Pinpoint the cell where the given text exists, returning its [X, Y] midpoint coordinate. 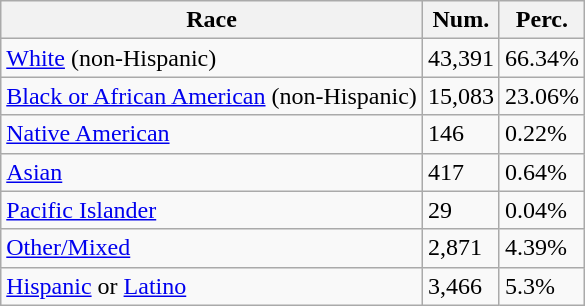
5.3% [542, 286]
Native American [212, 134]
29 [460, 210]
0.64% [542, 172]
Num. [460, 20]
15,083 [460, 96]
417 [460, 172]
Black or African American (non-Hispanic) [212, 96]
Perc. [542, 20]
Hispanic or Latino [212, 286]
43,391 [460, 58]
4.39% [542, 248]
Race [212, 20]
Other/Mixed [212, 248]
Pacific Islander [212, 210]
146 [460, 134]
23.06% [542, 96]
White (non-Hispanic) [212, 58]
3,466 [460, 286]
66.34% [542, 58]
0.22% [542, 134]
2,871 [460, 248]
Asian [212, 172]
0.04% [542, 210]
